Find where the given text appears and provide that cell's center as [X, Y] coordinate. 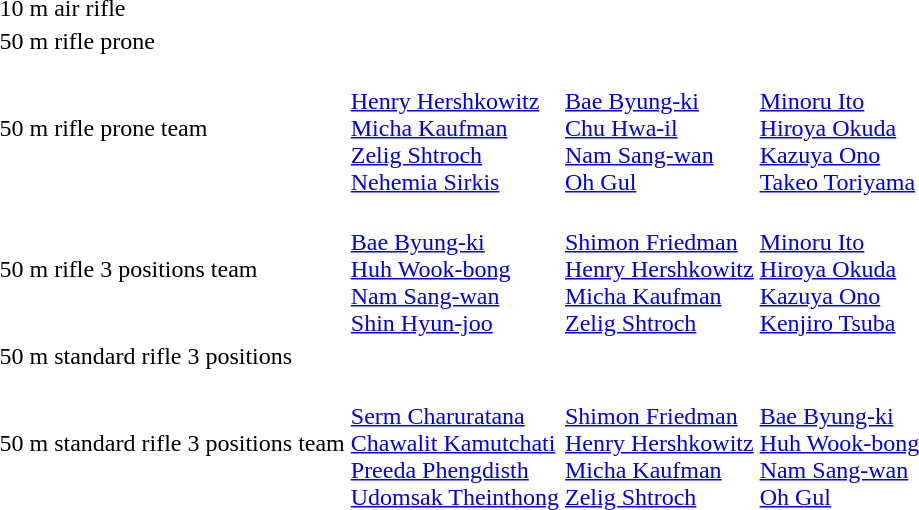
Henry HershkowitzMicha KaufmanZelig ShtrochNehemia Sirkis [454, 128]
Shimon FriedmanHenry HershkowitzMicha KaufmanZelig Shtroch [660, 269]
Bae Byung-kiChu Hwa-ilNam Sang-wanOh Gul [660, 128]
Bae Byung-kiHuh Wook-bongNam Sang-wanShin Hyun-joo [454, 269]
